Pinpoint the cell where the given text exists, returning its (X, Y) midpoint coordinate. 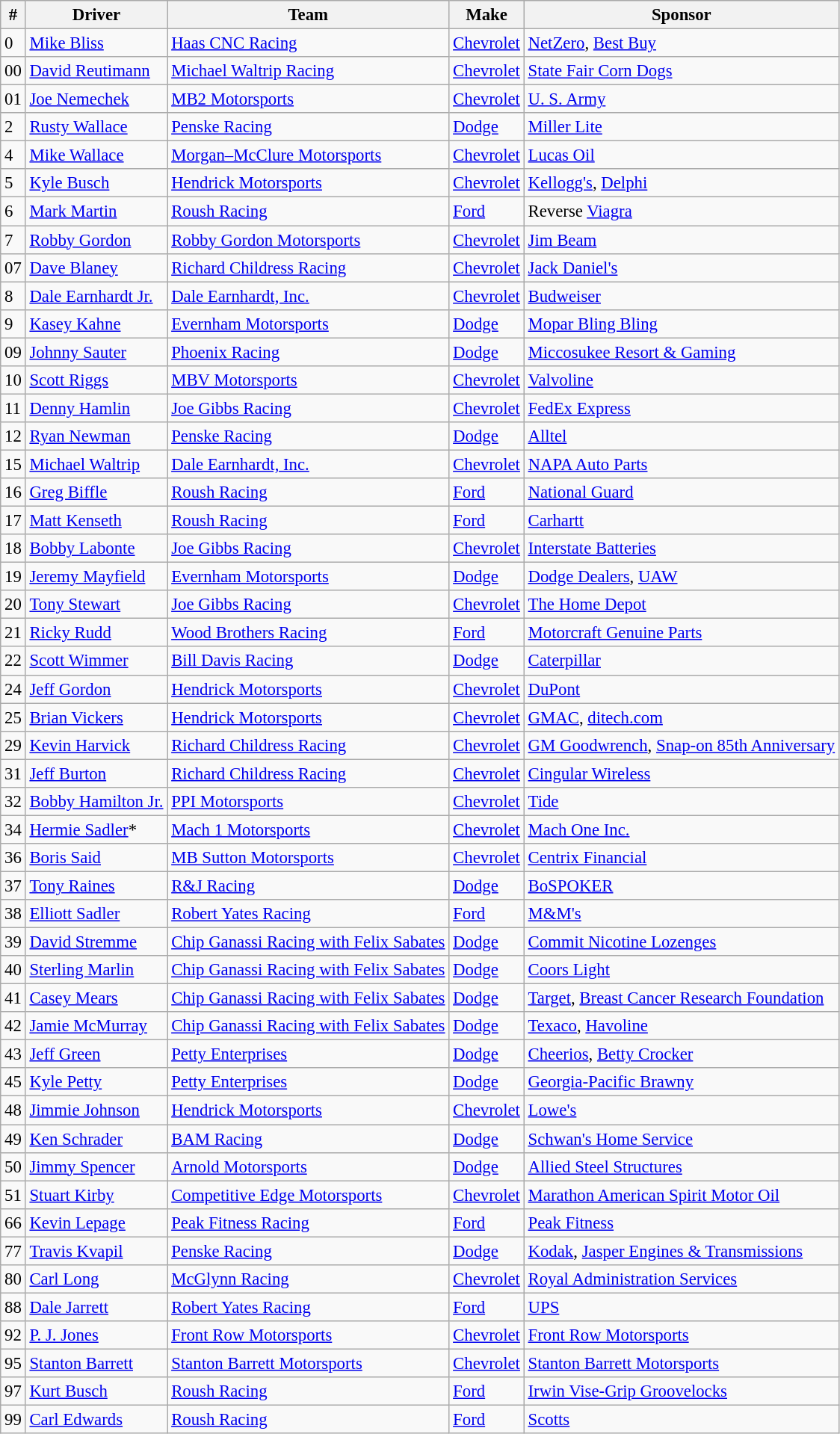
Royal Administration Services (682, 1279)
Kasey Kahne (96, 324)
Jeff Burton (96, 773)
Kyle Petty (96, 1083)
Robby Gordon Motorsports (308, 240)
Dave Blaney (96, 268)
Texaco, Havoline (682, 1026)
David Stremme (96, 942)
29 (13, 745)
Boris Said (96, 858)
NAPA Auto Parts (682, 464)
21 (13, 633)
37 (13, 886)
2 (13, 127)
Valvoline (682, 380)
Make (487, 15)
Motorcraft Genuine Parts (682, 633)
Alltel (682, 436)
10 (13, 380)
Mopar Bling Bling (682, 324)
19 (13, 577)
80 (13, 1279)
Arnold Motorsports (308, 1166)
Jack Daniel's (682, 268)
40 (13, 970)
8 (13, 296)
17 (13, 521)
51 (13, 1195)
97 (13, 1391)
Scott Wimmer (96, 661)
41 (13, 998)
77 (13, 1251)
39 (13, 942)
Budweiser (682, 296)
Kodak, Jasper Engines & Transmissions (682, 1251)
34 (13, 829)
PPI Motorsports (308, 802)
Carl Edwards (96, 1420)
4 (13, 155)
Mark Martin (96, 211)
Travis Kvapil (96, 1251)
6 (13, 211)
Cingular Wireless (682, 773)
FedEx Express (682, 408)
P. J. Jones (96, 1335)
Hermie Sadler* (96, 829)
Jim Beam (682, 240)
Greg Biffle (96, 492)
Joe Nemechek (96, 99)
Phoenix Racing (308, 352)
42 (13, 1026)
R&J Racing (308, 886)
25 (13, 717)
Miccosukee Resort & Gaming (682, 352)
Ryan Newman (96, 436)
National Guard (682, 492)
22 (13, 661)
Allied Steel Structures (682, 1166)
66 (13, 1223)
M&M's (682, 914)
NetZero, Best Buy (682, 43)
Georgia-Pacific Brawny (682, 1083)
Dale Earnhardt Jr. (96, 296)
99 (13, 1420)
Casey Mears (96, 998)
5 (13, 183)
09 (13, 352)
32 (13, 802)
Jeremy Mayfield (96, 577)
36 (13, 858)
Ken Schrader (96, 1139)
Stuart Kirby (96, 1195)
David Reutimann (96, 71)
The Home Depot (682, 605)
Brian Vickers (96, 717)
Peak Fitness (682, 1223)
9 (13, 324)
Irwin Vise-Grip Groovelocks (682, 1391)
Mike Bliss (96, 43)
01 (13, 99)
Kellogg's, Delphi (682, 183)
Cheerios, Betty Crocker (682, 1054)
50 (13, 1166)
31 (13, 773)
15 (13, 464)
BoSPOKER (682, 886)
7 (13, 240)
Marathon American Spirit Motor Oil (682, 1195)
Driver (96, 15)
11 (13, 408)
Centrix Financial (682, 858)
Lucas Oil (682, 155)
Team (308, 15)
Scotts (682, 1420)
Tide (682, 802)
Miller Lite (682, 127)
Carl Long (96, 1279)
DuPont (682, 689)
Competitive Edge Motorsports (308, 1195)
Sponsor (682, 15)
State Fair Corn Dogs (682, 71)
49 (13, 1139)
Interstate Batteries (682, 548)
MB2 Motorsports (308, 99)
Tony Raines (96, 886)
Kyle Busch (96, 183)
Matt Kenseth (96, 521)
UPS (682, 1307)
Carhartt (682, 521)
Stanton Barrett (96, 1363)
MB Sutton Motorsports (308, 858)
Sterling Marlin (96, 970)
Reverse Viagra (682, 211)
Scott Riggs (96, 380)
Mach 1 Motorsports (308, 829)
Morgan–McClure Motorsports (308, 155)
95 (13, 1363)
Schwan's Home Service (682, 1139)
Wood Brothers Racing (308, 633)
Michael Waltrip (96, 464)
GM Goodwrench, Snap-on 85th Anniversary (682, 745)
Jeff Green (96, 1054)
GMAC, ditech.com (682, 717)
18 (13, 548)
McGlynn Racing (308, 1279)
Kurt Busch (96, 1391)
Caterpillar (682, 661)
Peak Fitness Racing (308, 1223)
Target, Breast Cancer Research Foundation (682, 998)
Kevin Harvick (96, 745)
Johnny Sauter (96, 352)
Ricky Rudd (96, 633)
Commit Nicotine Lozenges (682, 942)
Dale Jarrett (96, 1307)
Bobby Hamilton Jr. (96, 802)
Rusty Wallace (96, 127)
BAM Racing (308, 1139)
Kevin Lepage (96, 1223)
12 (13, 436)
88 (13, 1307)
Jamie McMurray (96, 1026)
Mike Wallace (96, 155)
Elliott Sadler (96, 914)
U. S. Army (682, 99)
07 (13, 268)
16 (13, 492)
Bobby Labonte (96, 548)
# (13, 15)
Mach One Inc. (682, 829)
Bill Davis Racing (308, 661)
43 (13, 1054)
00 (13, 71)
Denny Hamlin (96, 408)
Jimmy Spencer (96, 1166)
Robby Gordon (96, 240)
48 (13, 1110)
20 (13, 605)
0 (13, 43)
Lowe's (682, 1110)
Coors Light (682, 970)
45 (13, 1083)
24 (13, 689)
Jeff Gordon (96, 689)
Michael Waltrip Racing (308, 71)
Dodge Dealers, UAW (682, 577)
Tony Stewart (96, 605)
92 (13, 1335)
Jimmie Johnson (96, 1110)
Haas CNC Racing (308, 43)
MBV Motorsports (308, 380)
38 (13, 914)
